Return [x, y] of the center of cell containing provided text 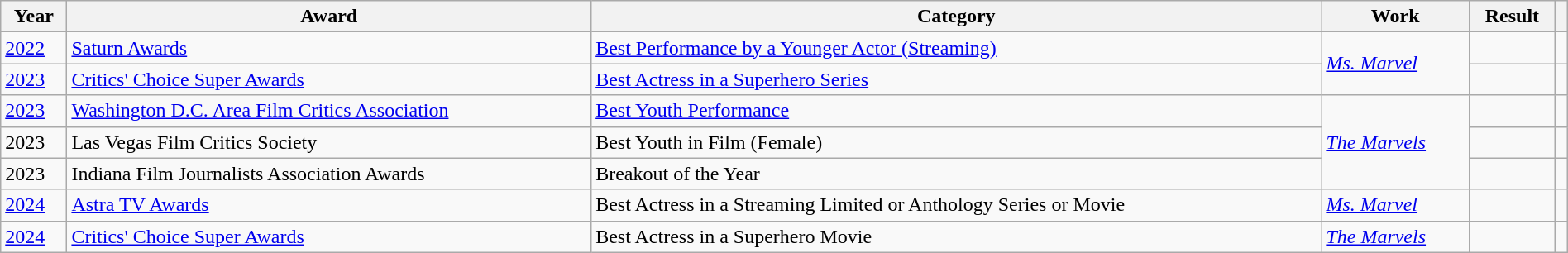
Breakout of the Year [956, 174]
Best Youth Performance [956, 111]
Category [956, 17]
2022 [34, 48]
Best Actress in a Superhero Movie [956, 236]
Result [1513, 17]
Award [329, 17]
Indiana Film Journalists Association Awards [329, 174]
Best Actress in a Streaming Limited or Anthology Series or Movie [956, 205]
Las Vegas Film Critics Society [329, 142]
Best Actress in a Superhero Series [956, 79]
Saturn Awards [329, 48]
Astra TV Awards [329, 205]
Year [34, 17]
Washington D.C. Area Film Critics Association [329, 111]
Best Youth in Film (Female) [956, 142]
Best Performance by a Younger Actor (Streaming) [956, 48]
Work [1396, 17]
